Detect which cell encompasses the target text, then output its [X, Y] center coordinate. 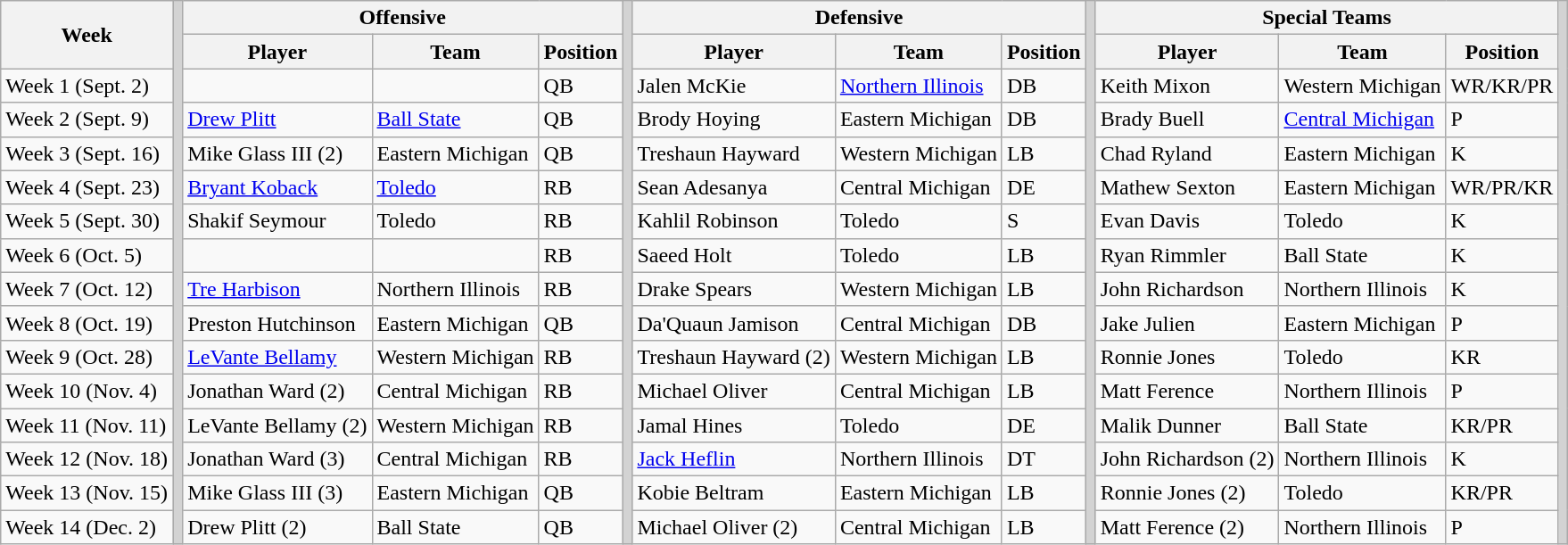
Kahlil Robinson [733, 221]
Michael Oliver (2) [733, 527]
Drake Spears [733, 289]
Week 4 (Sept. 23) [87, 187]
Brody Hoying [733, 120]
Brady Buell [1187, 120]
WR/PR/KR [1502, 187]
Sean Adesanya [733, 187]
Matt Ference [1187, 391]
Week 7 (Oct. 12) [87, 289]
Week 6 (Oct. 5) [87, 255]
Kobie Beltram [733, 493]
Special Teams [1327, 18]
S [1044, 221]
Defensive [859, 18]
Week 5 (Sept. 30) [87, 221]
Jonathan Ward (2) [277, 391]
Mathew Sexton [1187, 187]
Evan Davis [1187, 221]
Week 14 (Dec. 2) [87, 527]
Treshaun Hayward [733, 153]
Week 1 (Sept. 2) [87, 86]
Week 12 (Nov. 18) [87, 459]
Jake Julien [1187, 323]
Preston Hutchinson [277, 323]
Jamal Hines [733, 425]
John Richardson [1187, 289]
Drew Plitt (2) [277, 527]
Week 11 (Nov. 11) [87, 425]
Keith Mixon [1187, 86]
Jack Heflin [733, 459]
Chad Ryland [1187, 153]
Jonathan Ward (3) [277, 459]
Shakif Seymour [277, 221]
Mike Glass III (3) [277, 493]
Drew Plitt [277, 120]
Mike Glass III (2) [277, 153]
Week 8 (Oct. 19) [87, 323]
LeVante Bellamy (2) [277, 425]
Week 10 (Nov. 4) [87, 391]
WR/KR/PR [1502, 86]
Week 2 (Sept. 9) [87, 120]
Malik Dunner [1187, 425]
Ryan Rimmler [1187, 255]
DT [1044, 459]
Matt Ference (2) [1187, 527]
Ronnie Jones (2) [1187, 493]
Michael Oliver [733, 391]
Saeed Holt [733, 255]
Tre Harbison [277, 289]
Ronnie Jones [1187, 357]
Week 13 (Nov. 15) [87, 493]
Week [87, 35]
Da'Quaun Jamison [733, 323]
Bryant Koback [277, 187]
Week 3 (Sept. 16) [87, 153]
Treshaun Hayward (2) [733, 357]
Offensive [403, 18]
Jalen McKie [733, 86]
John Richardson (2) [1187, 459]
LeVante Bellamy [277, 357]
Week 9 (Oct. 28) [87, 357]
KR [1502, 357]
